Provide the [X, Y] coordinate of the cell's center where the given text is located.  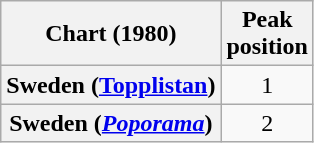
1 [267, 85]
2 [267, 123]
Sweden (Topplistan) [111, 85]
Peakposition [267, 34]
Sweden (Poporama) [111, 123]
Chart (1980) [111, 34]
